Output the [x, y] coordinate of the center of the cell containing the given text.  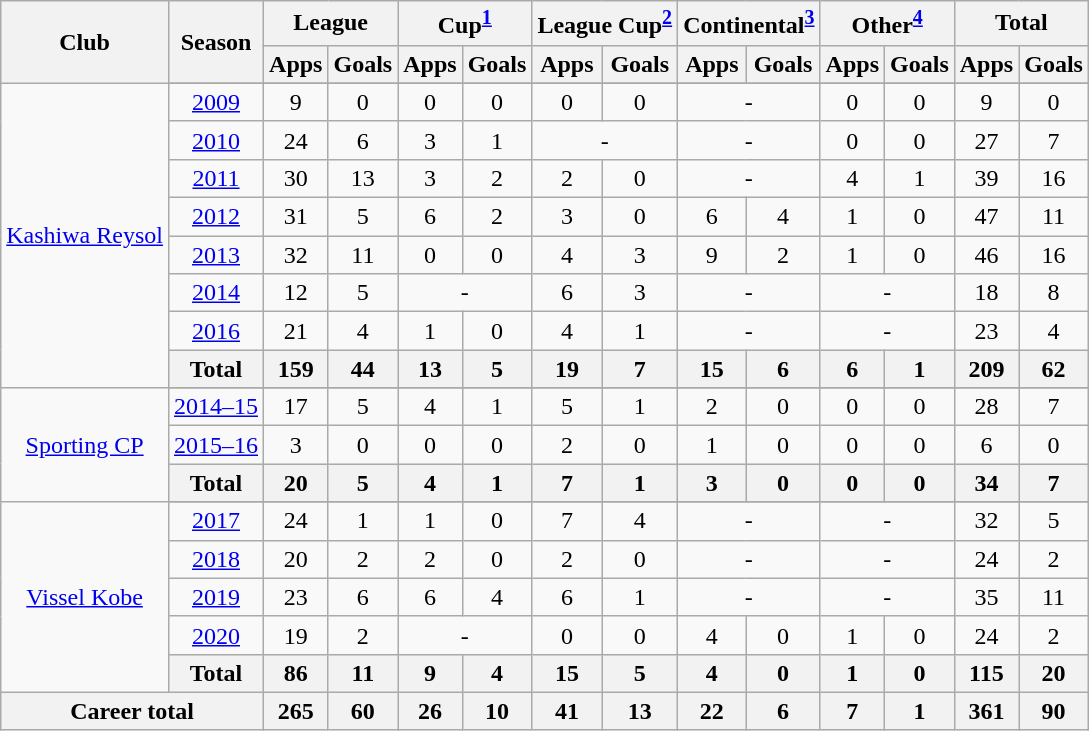
Sporting CP [85, 445]
Continental3 [749, 24]
Other4 [887, 24]
30 [296, 178]
10 [497, 711]
2013 [216, 255]
159 [296, 369]
League Cup2 [605, 24]
Vissel Kobe [85, 597]
46 [986, 255]
361 [986, 711]
60 [363, 711]
115 [986, 673]
League [331, 24]
2017 [216, 521]
Season [216, 42]
2018 [216, 559]
Cup1 [465, 24]
62 [1054, 369]
27 [986, 140]
18 [986, 293]
12 [296, 293]
Club [85, 42]
47 [986, 217]
2009 [216, 102]
2019 [216, 597]
34 [986, 483]
2012 [216, 217]
22 [712, 711]
2020 [216, 635]
209 [986, 369]
90 [1054, 711]
8 [1054, 293]
26 [430, 711]
2010 [216, 140]
2011 [216, 178]
265 [296, 711]
31 [296, 217]
44 [363, 369]
Career total [132, 711]
Kashiwa Reysol [85, 235]
17 [296, 407]
2014–15 [216, 407]
2014 [216, 293]
2015–16 [216, 445]
39 [986, 178]
28 [986, 407]
35 [986, 597]
21 [296, 331]
41 [567, 711]
86 [296, 673]
2016 [216, 331]
